Locate the cell with the specified text and output its [X, Y] center coordinate. 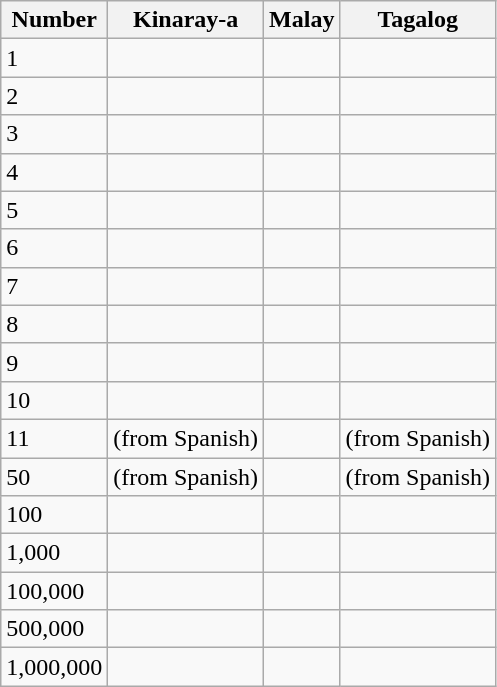
4 [54, 172]
1,000 [54, 553]
1,000,000 [54, 667]
Kinaray-a [186, 20]
1 [54, 58]
Number [54, 20]
Malay [302, 20]
Tagalog [418, 20]
50 [54, 477]
11 [54, 438]
500,000 [54, 629]
2 [54, 96]
3 [54, 134]
5 [54, 210]
6 [54, 248]
8 [54, 324]
10 [54, 400]
7 [54, 286]
100,000 [54, 591]
9 [54, 362]
100 [54, 515]
